For the text-containing cell, return its midpoint in (x, y) coordinate format. 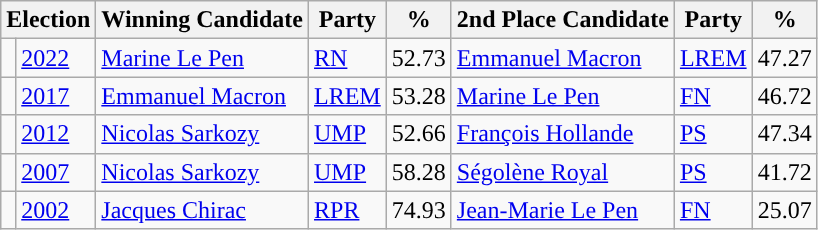
2007 (56, 172)
53.28 (418, 96)
François Hollande (562, 134)
2nd Place Candidate (562, 20)
41.72 (784, 172)
47.27 (784, 58)
52.73 (418, 58)
Ségolène Royal (562, 172)
RN (348, 58)
52.66 (418, 134)
25.07 (784, 210)
47.34 (784, 134)
Winning Candidate (202, 20)
58.28 (418, 172)
46.72 (784, 96)
74.93 (418, 210)
2002 (56, 210)
2022 (56, 58)
2017 (56, 96)
Jean-Marie Le Pen (562, 210)
2012 (56, 134)
Jacques Chirac (202, 210)
RPR (348, 210)
Election (48, 20)
